Detect which cell encompasses the target text, then output its (X, Y) center coordinate. 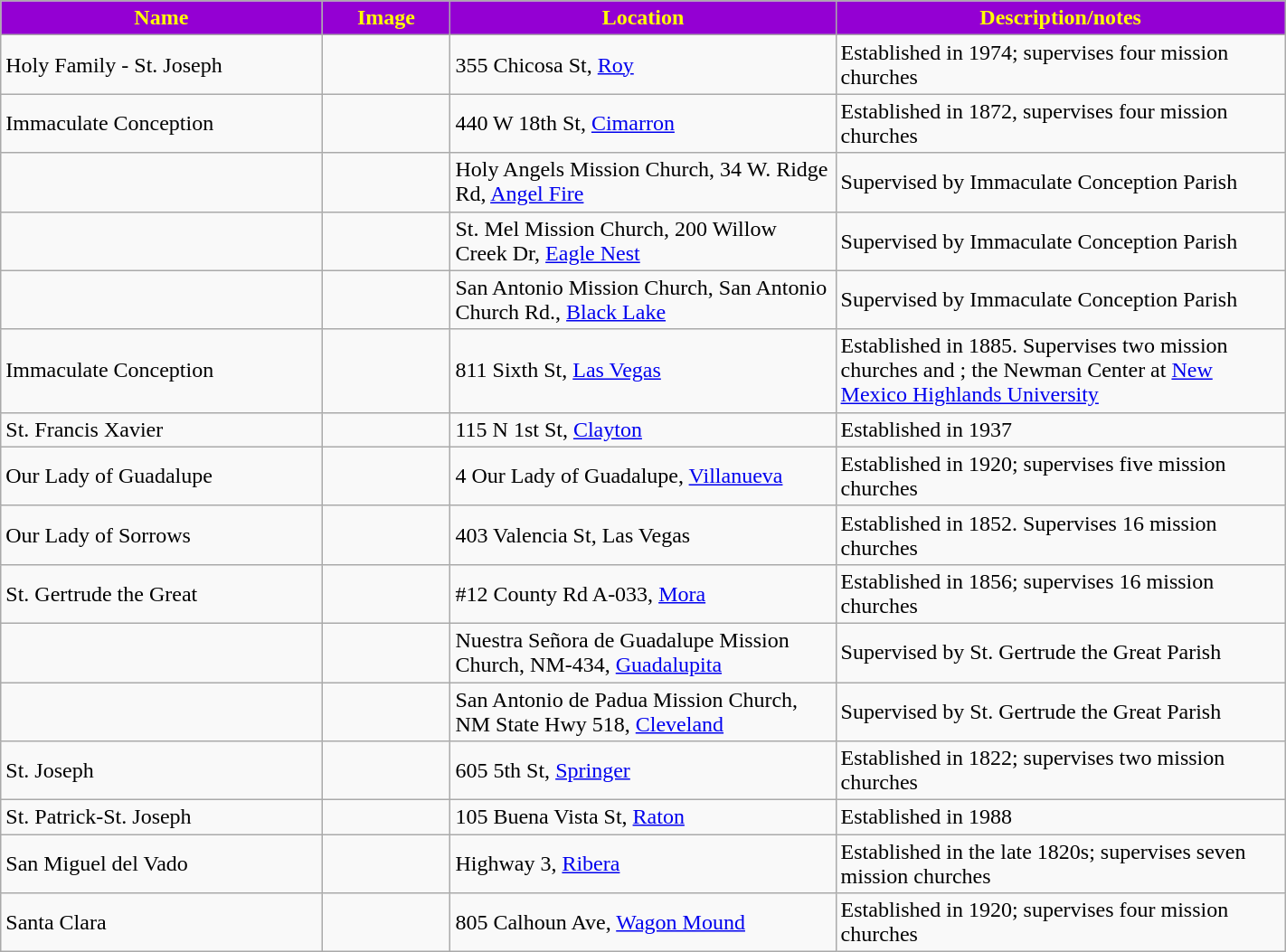
115 N 1st St, Clayton (643, 429)
St. Mel Mission Church, 200 Willow Creek Dr, Eagle Nest (643, 240)
#12 County Rd A-033, Mora (643, 593)
Name (161, 18)
605 5th St, Springer (643, 770)
Holy Angels Mission Church, 34 W. Ridge Rd, Angel Fire (643, 183)
Established in 1822; supervises two mission churches (1060, 770)
Highway 3, Ribera (643, 864)
Our Lady of Guadalupe (161, 476)
Established in 1988 (1060, 817)
Holy Family - St. Joseph (161, 65)
Established in 1920; supervises five mission churches (1060, 476)
Established in 1872, supervises four mission churches (1060, 123)
San Antonio Mission Church, San Antonio Church Rd., Black Lake (643, 300)
St. Patrick-St. Joseph (161, 817)
440 W 18th St, Cimarron (643, 123)
Nuestra Señora de Guadalupe Mission Church, NM-434, Guadalupita (643, 653)
805 Calhoun Ave, Wagon Mound (643, 922)
Location (643, 18)
403 Valencia St, Las Vegas (643, 535)
105 Buena Vista St, Raton (643, 817)
St. Gertrude the Great (161, 593)
Established in the late 1820s; supervises seven mission churches (1060, 864)
San Antonio de Padua Mission Church, NM State Hwy 518, Cleveland (643, 711)
Established in 1856; supervises 16 mission churches (1060, 593)
Santa Clara (161, 922)
Established in 1937 (1060, 429)
Established in 1974; supervises four mission churches (1060, 65)
Established in 1852. Supervises 16 mission churches (1060, 535)
Our Lady of Sorrows (161, 535)
Image (386, 18)
811 Sixth St, Las Vegas (643, 371)
4 Our Lady of Guadalupe, Villanueva (643, 476)
Description/notes (1060, 18)
355 Chicosa St, Roy (643, 65)
Established in 1885. Supervises two mission churches and ; the Newman Center at New Mexico Highlands University (1060, 371)
St. Joseph (161, 770)
San Miguel del Vado (161, 864)
St. Francis Xavier (161, 429)
Established in 1920; supervises four mission churches (1060, 922)
